Detect which cell encompasses the target text, then output its [x, y] center coordinate. 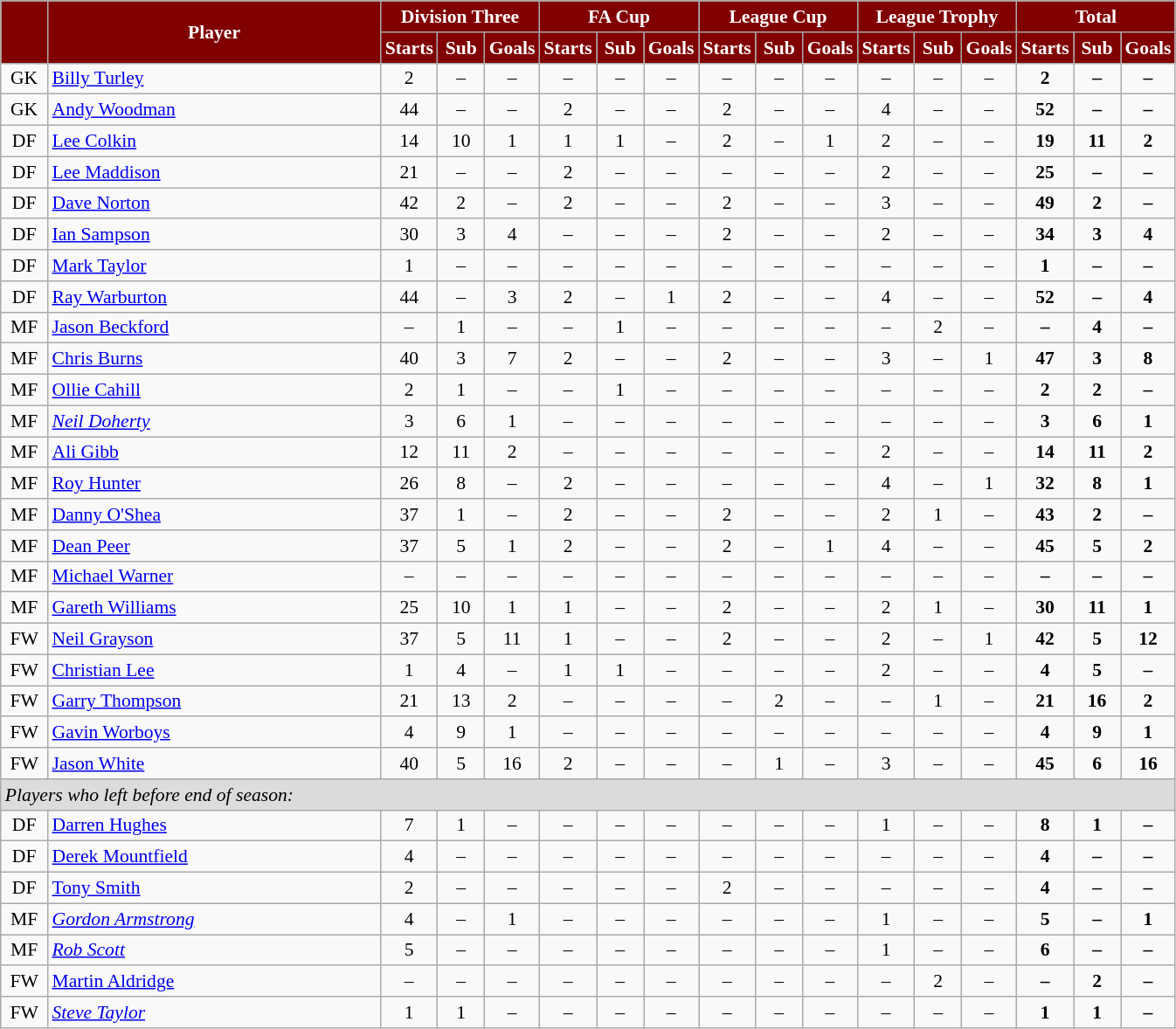
19 [1045, 142]
Tony Smith [215, 888]
Andy Woodman [215, 110]
Total [1096, 17]
Division Three [460, 17]
Danny O'Shea [215, 514]
Gavin Worboys [215, 733]
Neil Doherty [215, 421]
Chris Burns [215, 359]
Ray Warburton [215, 297]
Derek Mountfield [215, 857]
Gordon Armstrong [215, 919]
Lee Maddison [215, 172]
43 [1045, 514]
League Trophy [937, 17]
Players who left before end of season: [589, 795]
Lee Colkin [215, 142]
32 [1045, 484]
Ollie Cahill [215, 390]
Martin Aldridge [215, 982]
Christian Lee [215, 670]
34 [1045, 235]
Gareth Williams [215, 608]
47 [1045, 359]
Jason White [215, 763]
26 [409, 484]
Rob Scott [215, 950]
FA Cup [619, 17]
League Cup [778, 17]
Ian Sampson [215, 235]
Jason Beckford [215, 328]
Michael Warner [215, 577]
Dean Peer [215, 546]
Dave Norton [215, 204]
13 [461, 701]
49 [1045, 204]
Darren Hughes [215, 825]
Garry Thompson [215, 701]
Neil Grayson [215, 639]
Mark Taylor [215, 266]
Player [215, 31]
Ali Gibb [215, 452]
Roy Hunter [215, 484]
Billy Turley [215, 79]
Steve Taylor [215, 1012]
